Output the [X, Y] coordinate of the center of the cell containing the given text.  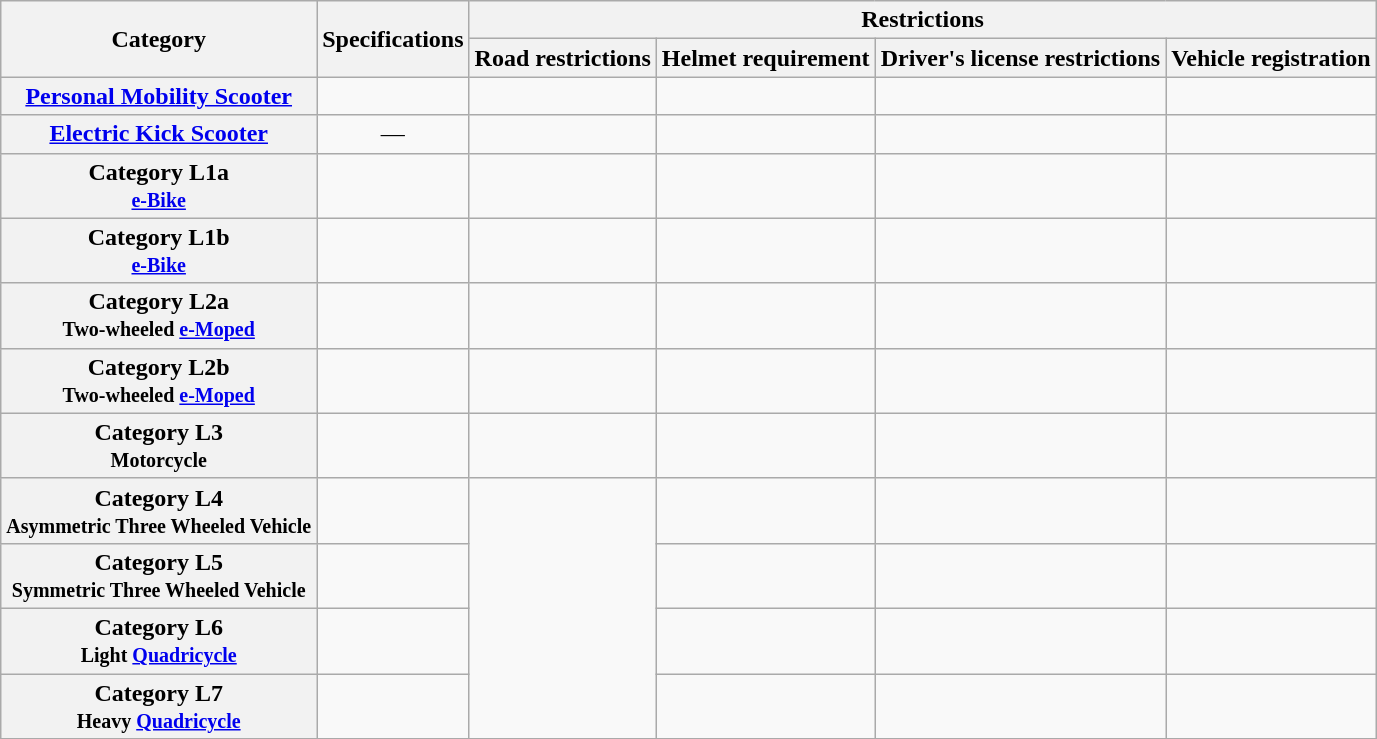
Restrictions [922, 20]
Road restrictions [562, 58]
Helmet requirement [766, 58]
Category L5Symmetric Three Wheeled Vehicle [159, 576]
Electric Kick Scooter [159, 134]
Category L2aTwo-wheeled e-Moped [159, 316]
Category [159, 39]
Category L6Light Quadricycle [159, 640]
Category L1be-Bike [159, 250]
Category L1ae-Bike [159, 186]
Category L2bTwo-wheeled e-Moped [159, 380]
Personal Mobility Scooter [159, 96]
Category L4Asymmetric Three Wheeled Vehicle [159, 510]
Category L3Motorcycle [159, 446]
Specifications [393, 39]
Category L7Heavy Quadricycle [159, 706]
— [393, 134]
Vehicle registration [1271, 58]
Driver's license restrictions [1020, 58]
